Scan for the cell matching the given text and deliver its (x, y) coordinate at center. 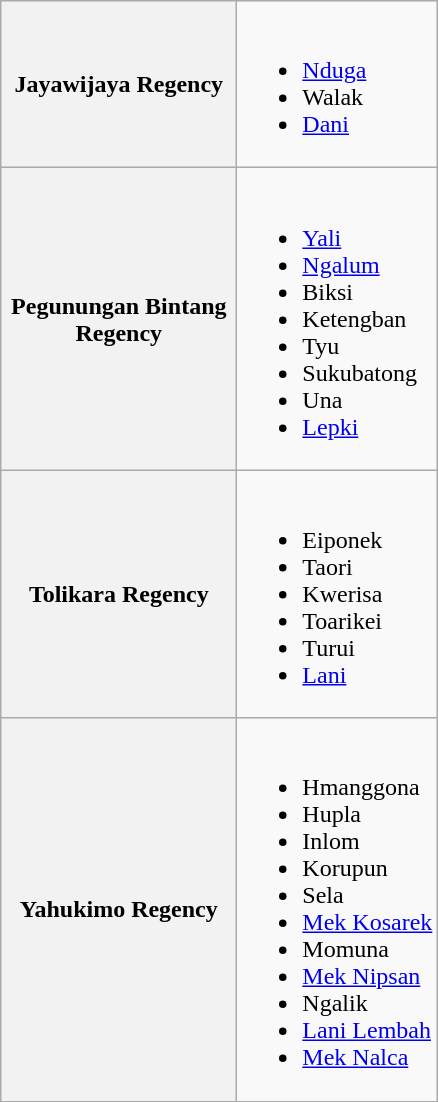
Yahukimo Regency (119, 910)
Tolikara Regency (119, 594)
Pegunungan Bintang Regency (119, 319)
Jayawijaya Regency (119, 84)
YaliNgalumBiksiKetengbanTyuSukubatongUnaLepki (338, 319)
EiponekTaoriKwerisaToarikeiTuruiLani (338, 594)
HmanggonaHuplaInlomKorupunSelaMek KosarekMomunaMek NipsanNgalikLani LembahMek Nalca (338, 910)
NdugaWalakDani (338, 84)
